Pinpoint the cell where the given text exists, returning its [X, Y] midpoint coordinate. 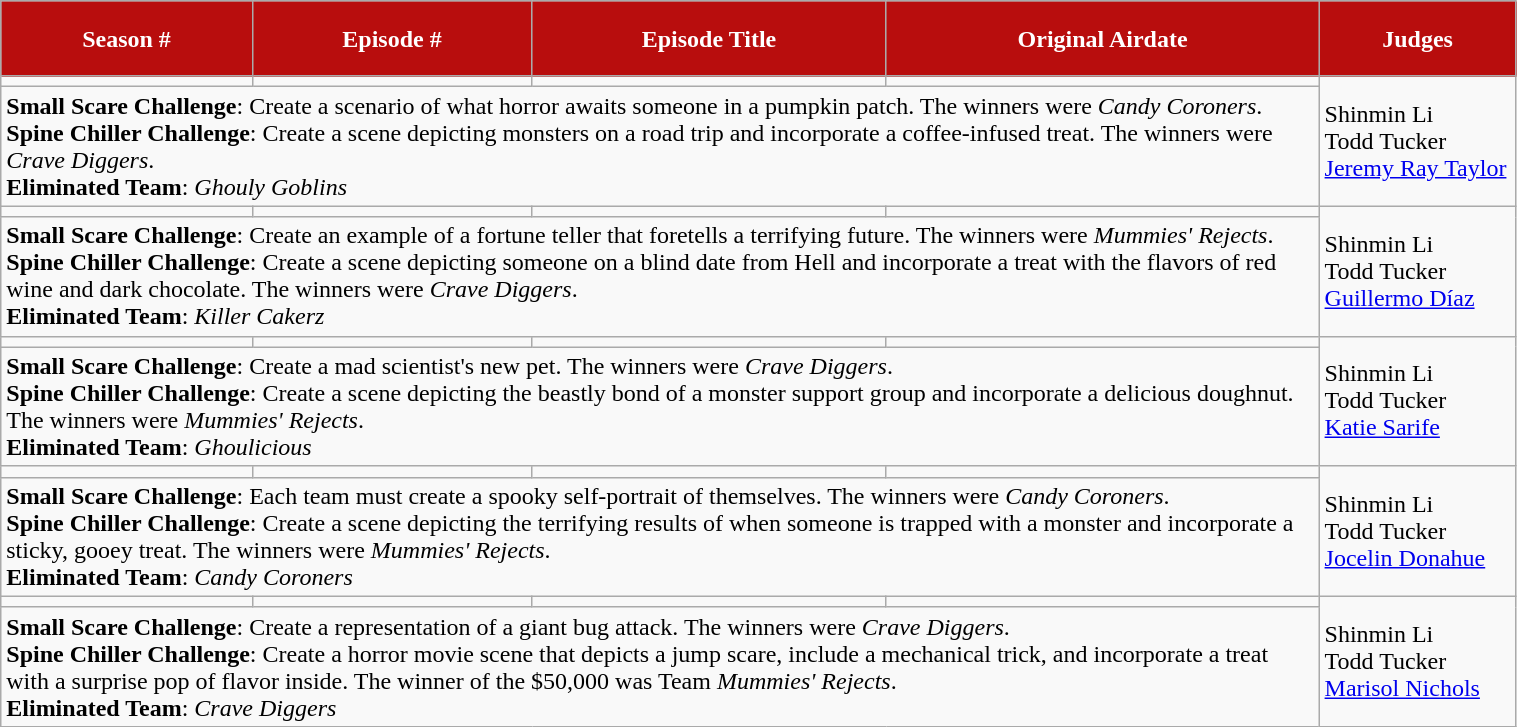
Season # [127, 38]
Original Airdate [1102, 38]
Shinmin LiTodd TuckerJeremy Ray Taylor [1418, 141]
Judges [1418, 38]
Episode Title [709, 38]
Shinmin LiTodd TuckerKatie Sarife [1418, 401]
Shinmin LiTodd TuckerMarisol Nichols [1418, 661]
Episode # [392, 38]
Shinmin LiTodd TuckerGuillermo Díaz [1418, 271]
Shinmin LiTodd TuckerJocelin Donahue [1418, 531]
